For the text-containing cell, return its midpoint in [X, Y] coordinate format. 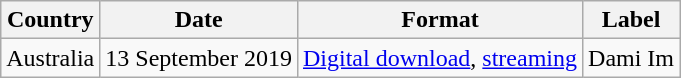
13 September 2019 [199, 58]
Digital download, streaming [440, 58]
Format [440, 20]
Dami Im [632, 58]
Label [632, 20]
Country [50, 20]
Date [199, 20]
Australia [50, 58]
